Output the [X, Y] coordinate of the center of the cell containing the given text.  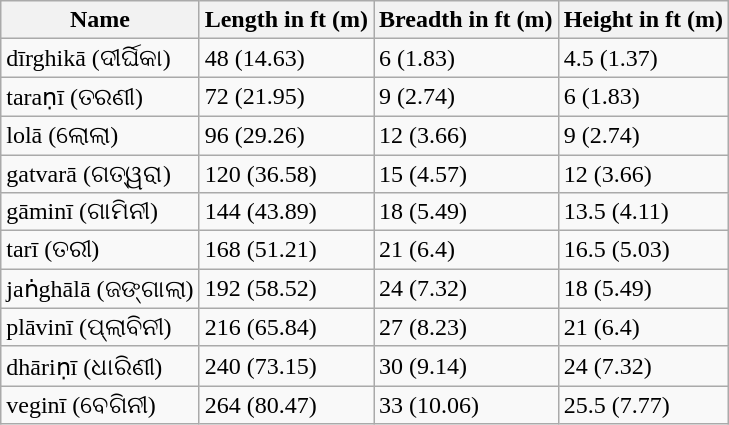
48 (14.63) [286, 58]
lolā (ଲୋଲା) [100, 135]
15 (4.57) [466, 173]
Breadth in ft (m) [466, 20]
4.5 (1.37) [643, 58]
gatvarā (ଗତ୍ୱରା) [100, 173]
veginī (ବେଗିନୀ) [100, 405]
jaṅghālā (ଜଙ୍ଗାଲା) [100, 289]
30 (9.14) [466, 366]
16.5 (5.03) [643, 250]
192 (58.52) [286, 289]
gāminī (ଗାମିନୀ) [100, 212]
120 (36.58) [286, 173]
Length in ft (m) [286, 20]
Height in ft (m) [643, 20]
tarī (ତରୀ) [100, 250]
216 (65.84) [286, 327]
taraṇī (ତରଣୀ) [100, 97]
33 (10.06) [466, 405]
dīrghikā (ଦୀର୍ଘିକା) [100, 58]
13.5 (4.11) [643, 212]
168 (51.21) [286, 250]
27 (8.23) [466, 327]
96 (29.26) [286, 135]
240 (73.15) [286, 366]
plāvinī (ପ୍ଲାବିନୀ) [100, 327]
144 (43.89) [286, 212]
Name [100, 20]
25.5 (7.77) [643, 405]
72 (21.95) [286, 97]
dhāriṇī (ଧାରିଣୀ) [100, 366]
264 (80.47) [286, 405]
